Detect which cell encompasses the target text, then output its (X, Y) center coordinate. 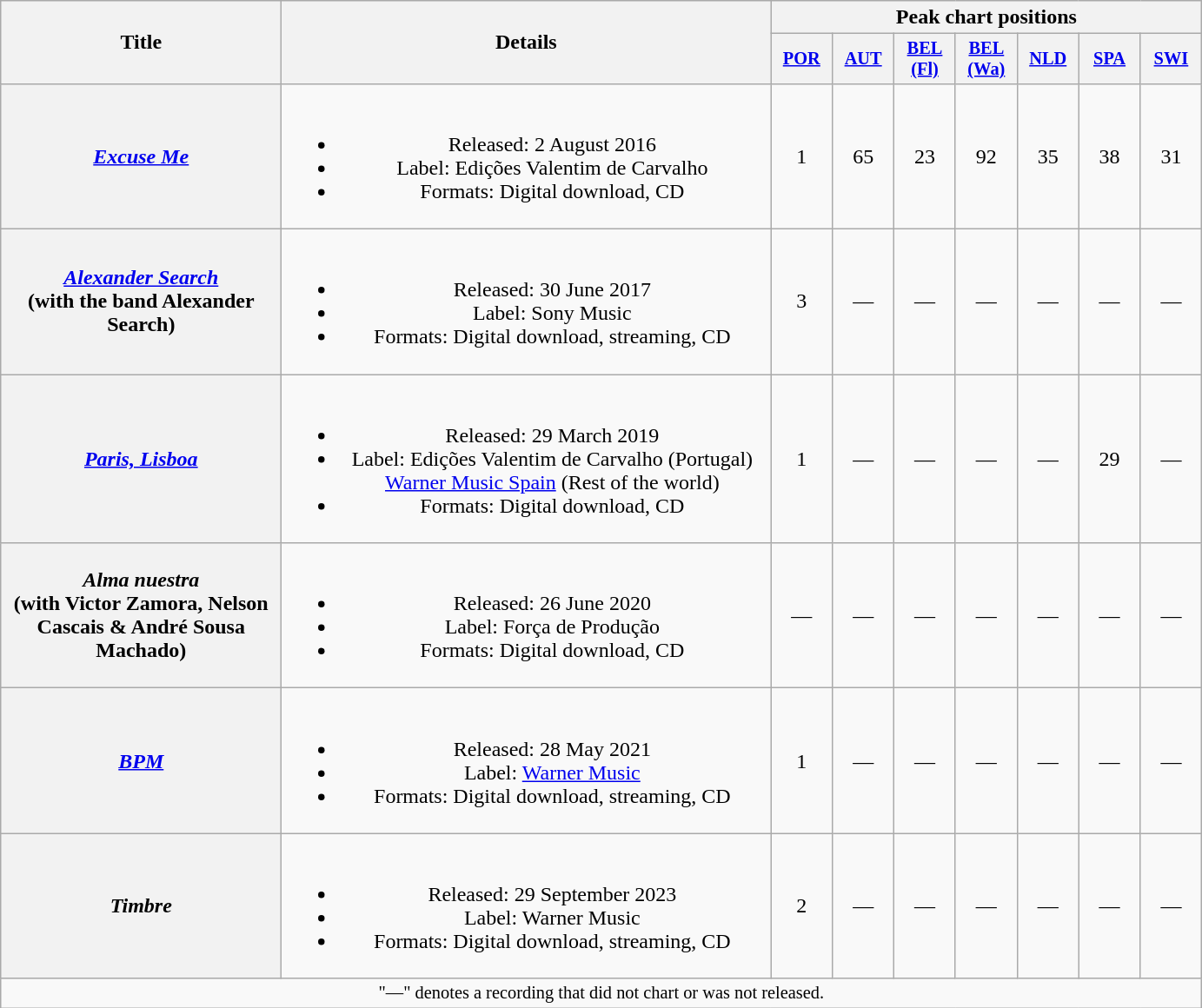
"—" denotes a recording that did not chart or was not released. (601, 993)
BEL (Wa) (986, 59)
92 (986, 156)
POR (801, 59)
Excuse Me (141, 156)
Released: 29 March 2019Label: Edições Valentim de Carvalho (Portugal)Warner Music Spain (Rest of the world)Formats: Digital download, CD (527, 459)
Released: 2 August 2016Label: Edições Valentim de CarvalhoFormats: Digital download, CD (527, 156)
23 (925, 156)
BEL(Fl) (925, 59)
Timbre (141, 905)
3 (801, 302)
Released: 30 June 2017 Label: Sony MusicFormats: Digital download, streaming, CD (527, 302)
31 (1172, 156)
Alma nuestra(with Victor Zamora, Nelson Cascais & André Sousa Machado) (141, 615)
Peak chart positions (986, 17)
BPM (141, 761)
Paris, Lisboa (141, 459)
NLD (1048, 59)
2 (801, 905)
Alexander Search(with the band Alexander Search) (141, 302)
SPA (1109, 59)
65 (864, 156)
Released: 26 June 2020Label: Força de ProduçãoFormats: Digital download, CD (527, 615)
38 (1109, 156)
AUT (864, 59)
Released: 29 September 2023Label: Warner MusicFormats: Digital download, streaming, CD (527, 905)
29 (1109, 459)
SWI (1172, 59)
Title (141, 43)
35 (1048, 156)
Released: 28 May 2021Label: Warner MusicFormats: Digital download, streaming, CD (527, 761)
Details (527, 43)
